Scan for the cell matching the given text and deliver its [X, Y] coordinate at center. 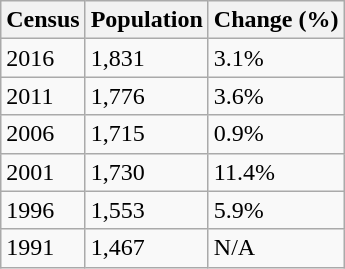
1996 [43, 210]
N/A [276, 248]
2011 [43, 96]
0.9% [276, 134]
Census [43, 20]
2001 [43, 172]
Change (%) [276, 20]
2006 [43, 134]
Population [146, 20]
11.4% [276, 172]
3.6% [276, 96]
1,730 [146, 172]
3.1% [276, 58]
1,831 [146, 58]
1,553 [146, 210]
1,467 [146, 248]
5.9% [276, 210]
1991 [43, 248]
1,776 [146, 96]
1,715 [146, 134]
2016 [43, 58]
